Output the [x, y] coordinate of the center of the cell containing the given text.  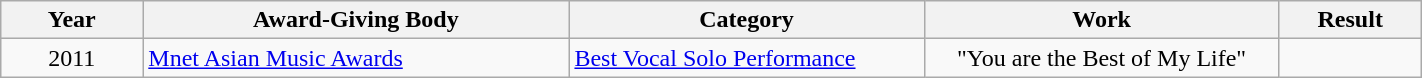
Result [1350, 20]
Best Vocal Solo Performance [746, 58]
Award-Giving Body [356, 20]
2011 [72, 58]
Mnet Asian Music Awards [356, 58]
Work [1102, 20]
"You are the Best of My Life" [1102, 58]
Category [746, 20]
Year [72, 20]
